From the cell containing the given text, extract its center point as (X, Y) coordinate. 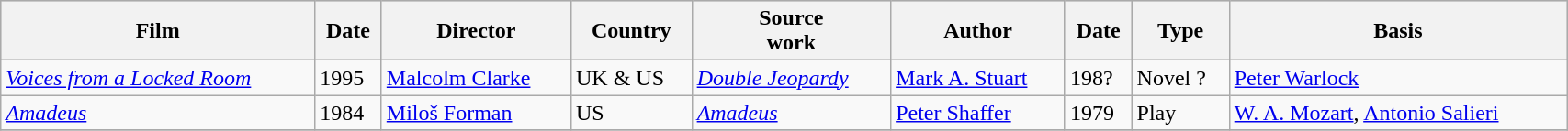
1995 (349, 78)
Double Jeopardy (792, 78)
1984 (349, 113)
UK & US (631, 78)
Voices from a Locked Room (158, 78)
Miloš Forman (476, 113)
Type (1180, 31)
198? (1099, 78)
Author (978, 31)
Play (1180, 113)
Country (631, 31)
Mark A. Stuart (978, 78)
Peter Warlock (1398, 78)
US (631, 113)
Novel ? (1180, 78)
Sourcework (792, 31)
Basis (1398, 31)
Director (476, 31)
Malcolm Clarke (476, 78)
W. A. Mozart, Antonio Salieri (1398, 113)
Film (158, 31)
1979 (1099, 113)
Peter Shaffer (978, 113)
